Determine the (X, Y) coordinate at the center of the cell enclosing the given text.  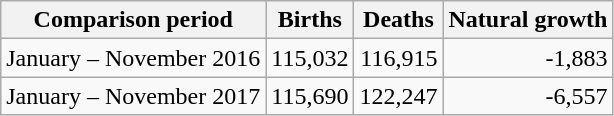
Births (310, 20)
-1,883 (528, 58)
-6,557 (528, 96)
122,247 (398, 96)
Comparison period (134, 20)
116,915 (398, 58)
January – November 2016 (134, 58)
Deaths (398, 20)
January – November 2017 (134, 96)
115,032 (310, 58)
Natural growth (528, 20)
115,690 (310, 96)
